Return the (x, y) coordinate for the center point of the cell that contains the specified text.  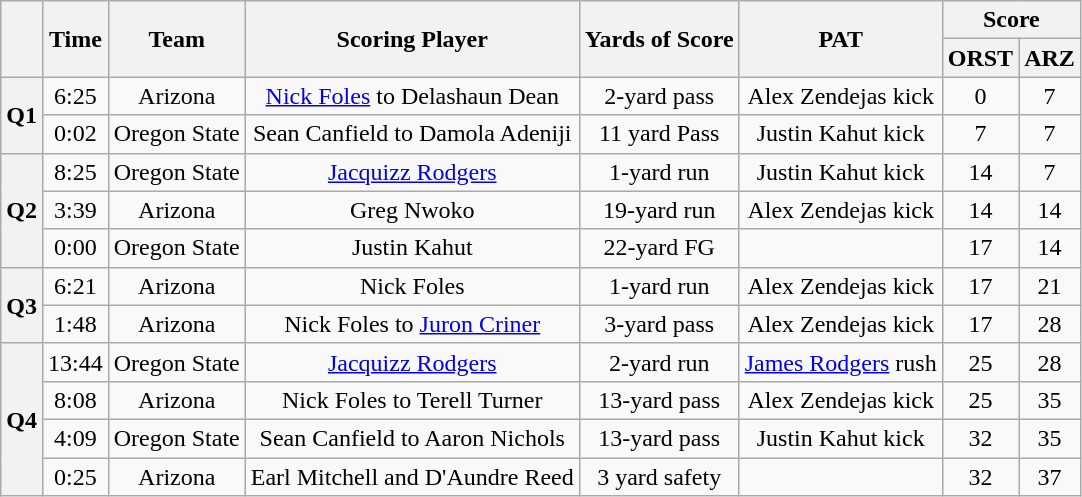
Q3 (22, 305)
Earl Mitchell and D'Aundre Reed (412, 477)
3 yard safety (659, 477)
4:09 (75, 438)
0:02 (75, 134)
Yards of Score (659, 39)
Nick Foles to Terell Turner (412, 400)
22-yard FG (659, 248)
Score (1011, 20)
3:39 (75, 210)
ORST (980, 58)
1:48 (75, 324)
Q4 (22, 419)
Scoring Player (412, 39)
Greg Nwoko (412, 210)
13:44 (75, 362)
Q1 (22, 115)
Time (75, 39)
11 yard Pass (659, 134)
0:00 (75, 248)
6:21 (75, 286)
Q2 (22, 210)
2-yard pass (659, 96)
0:25 (75, 477)
Nick Foles to Delashaun Dean (412, 96)
James Rodgers rush (840, 362)
Nick Foles to Juron Criner (412, 324)
8:25 (75, 172)
19-yard run (659, 210)
8:08 (75, 400)
0 (980, 96)
Sean Canfield to Damola Adeniji (412, 134)
3-yard pass (659, 324)
Team (176, 39)
Justin Kahut (412, 248)
37 (1050, 477)
ARZ (1050, 58)
6:25 (75, 96)
21 (1050, 286)
Sean Canfield to Aaron Nichols (412, 438)
2-yard run (659, 362)
Nick Foles (412, 286)
PAT (840, 39)
